Return [X, Y] of the center of cell containing provided text 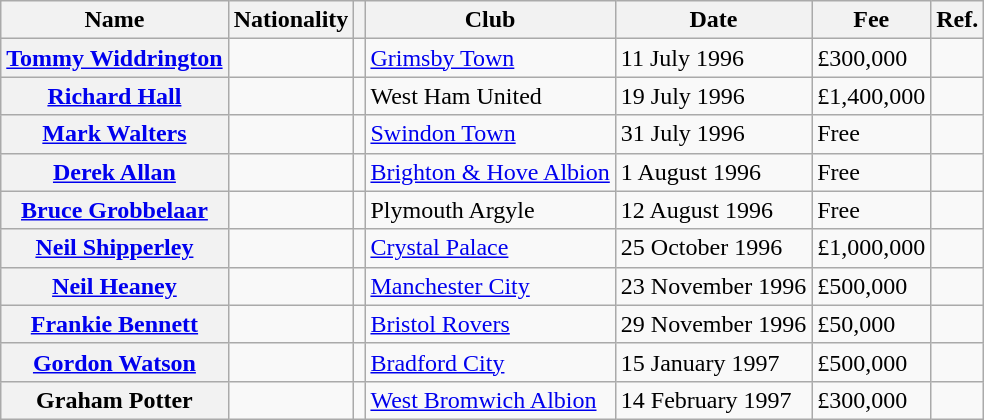
Bruce Grobbelaar [114, 210]
11 July 1996 [713, 58]
Mark Walters [114, 134]
Tommy Widdrington [114, 58]
Date [713, 20]
Bristol Rovers [490, 324]
Grimsby Town [490, 58]
15 January 1997 [713, 362]
Plymouth Argyle [490, 210]
West Ham United [490, 96]
19 July 1996 [713, 96]
Graham Potter [114, 400]
31 July 1996 [713, 134]
£1,000,000 [872, 248]
1 August 1996 [713, 172]
Crystal Palace [490, 248]
Fee [872, 20]
£1,400,000 [872, 96]
Brighton & Hove Albion [490, 172]
Richard Hall [114, 96]
Club [490, 20]
12 August 1996 [713, 210]
Frankie Bennett [114, 324]
14 February 1997 [713, 400]
£50,000 [872, 324]
Neil Shipperley [114, 248]
Nationality [291, 20]
Bradford City [490, 362]
23 November 1996 [713, 286]
Ref. [958, 20]
Neil Heaney [114, 286]
25 October 1996 [713, 248]
Swindon Town [490, 134]
29 November 1996 [713, 324]
Manchester City [490, 286]
Name [114, 20]
Gordon Watson [114, 362]
West Bromwich Albion [490, 400]
Derek Allan [114, 172]
